Extract the [X, Y] coordinate from the center of the cell holding the provided text.  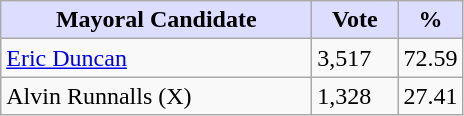
3,517 [355, 58]
Alvin Runnalls (X) [156, 96]
72.59 [430, 58]
27.41 [430, 96]
Vote [355, 20]
% [430, 20]
Mayoral Candidate [156, 20]
Eric Duncan [156, 58]
1,328 [355, 96]
